Search for the cell housing the specified text and yield its [X, Y] center coordinate. 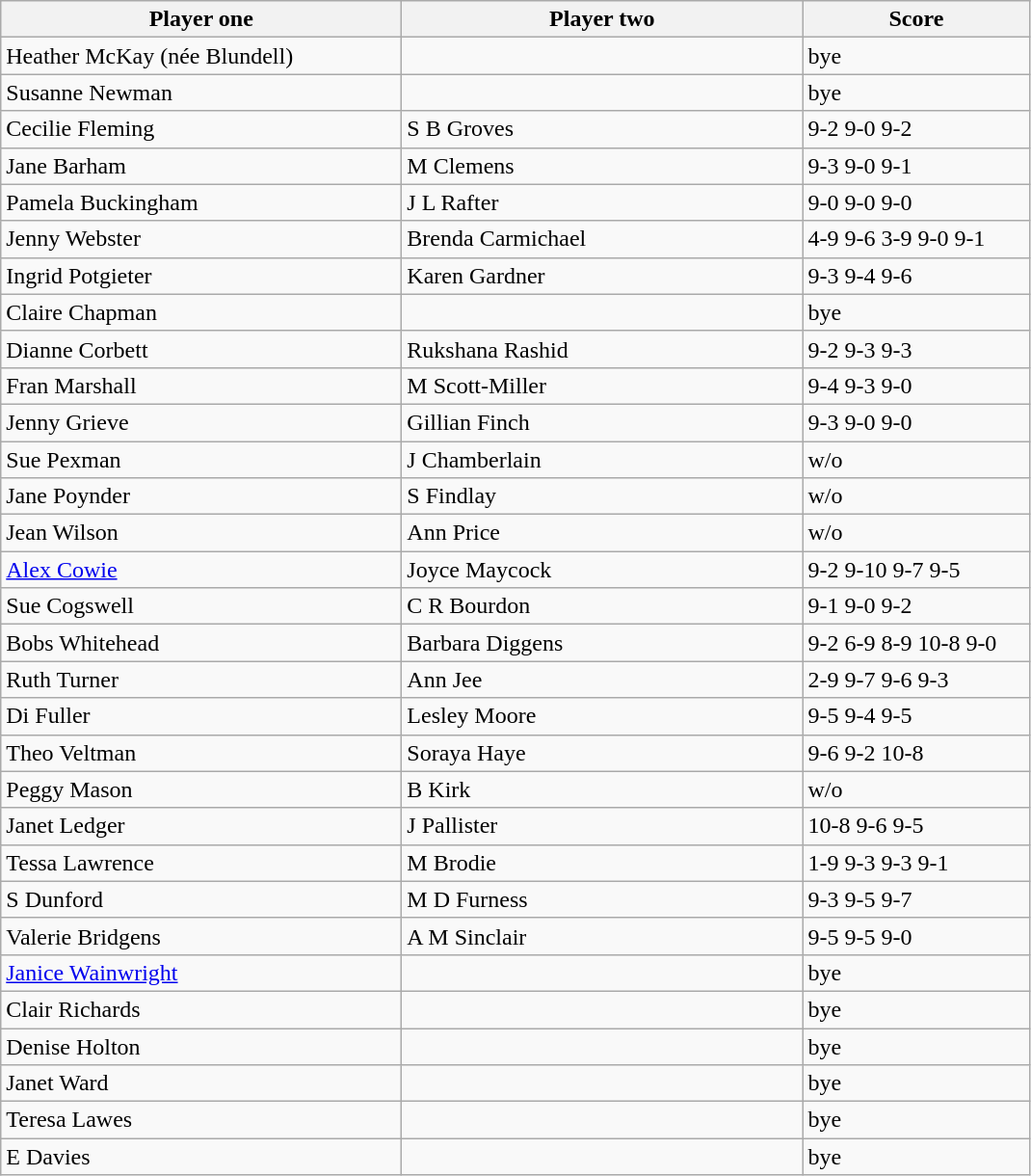
Brenda Carmichael [602, 239]
Theo Veltman [201, 753]
Sue Cogswell [201, 606]
Claire Chapman [201, 312]
Player two [602, 19]
Di Fuller [201, 716]
Joyce Maycock [602, 570]
Clair Richards [201, 1009]
S Findlay [602, 496]
M Scott-Miller [602, 386]
Cecilie Fleming [201, 129]
9-3 9-0 9-0 [916, 422]
Sue Pexman [201, 460]
B Kirk [602, 789]
2-9 9-7 9-6 9-3 [916, 680]
Valerie Bridgens [201, 936]
9-0 9-0 9-0 [916, 202]
Soraya Haye [602, 753]
Jane Poynder [201, 496]
Karen Gardner [602, 276]
Ingrid Potgieter [201, 276]
M Clemens [602, 166]
J L Rafter [602, 202]
S Dunford [201, 899]
10-8 9-6 9-5 [916, 826]
Rukshana Rashid [602, 349]
Alex Cowie [201, 570]
Susanne Newman [201, 93]
Gillian Finch [602, 422]
9-1 9-0 9-2 [916, 606]
E Davies [201, 1157]
9-2 6-9 8-9 10-8 9-0 [916, 643]
9-2 9-0 9-2 [916, 129]
J Chamberlain [602, 460]
Janet Ward [201, 1083]
Ruth Turner [201, 680]
S B Groves [602, 129]
Jean Wilson [201, 533]
9-3 9-0 9-1 [916, 166]
Peggy Mason [201, 789]
4-9 9-6 3-9 9-0 9-1 [916, 239]
9-5 9-5 9-0 [916, 936]
M Brodie [602, 863]
Tessa Lawrence [201, 863]
Jenny Webster [201, 239]
9-3 9-4 9-6 [916, 276]
Denise Holton [201, 1046]
9-3 9-5 9-7 [916, 899]
Score [916, 19]
Janet Ledger [201, 826]
Barbara Diggens [602, 643]
Janice Wainwright [201, 973]
Jenny Grieve [201, 422]
Dianne Corbett [201, 349]
Fran Marshall [201, 386]
Ann Jee [602, 680]
Lesley Moore [602, 716]
9-6 9-2 10-8 [916, 753]
Ann Price [602, 533]
9-2 9-3 9-3 [916, 349]
J Pallister [602, 826]
M D Furness [602, 899]
9-5 9-4 9-5 [916, 716]
9-4 9-3 9-0 [916, 386]
Jane Barham [201, 166]
A M Sinclair [602, 936]
9-2 9-10 9-7 9-5 [916, 570]
Heather McKay (née Blundell) [201, 56]
Player one [201, 19]
C R Bourdon [602, 606]
Pamela Buckingham [201, 202]
Bobs Whitehead [201, 643]
1-9 9-3 9-3 9-1 [916, 863]
Teresa Lawes [201, 1120]
